Determine the (x, y) coordinate at the center of the cell enclosing the given text.  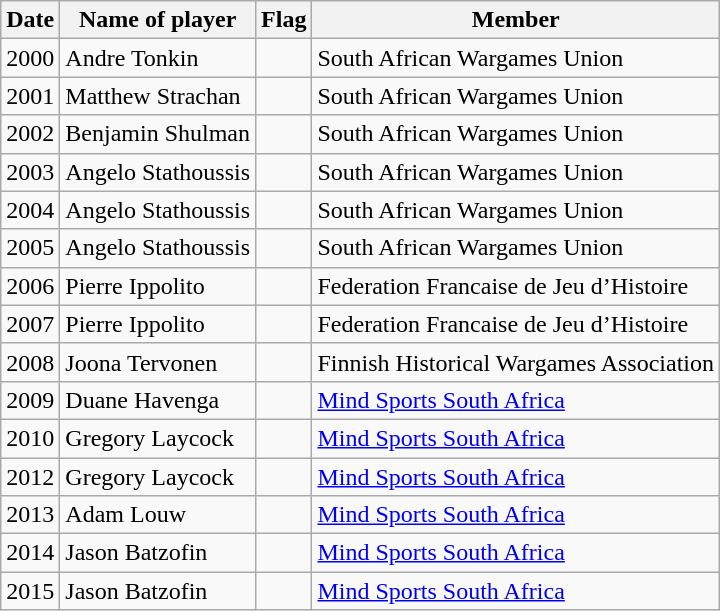
2000 (30, 58)
2007 (30, 324)
Finnish Historical Wargames Association (516, 362)
Joona Tervonen (158, 362)
2009 (30, 400)
2012 (30, 477)
Andre Tonkin (158, 58)
2006 (30, 286)
Duane Havenga (158, 400)
2008 (30, 362)
2013 (30, 515)
2004 (30, 210)
2003 (30, 172)
Name of player (158, 20)
Member (516, 20)
2014 (30, 553)
Matthew Strachan (158, 96)
Date (30, 20)
Flag (284, 20)
2005 (30, 248)
2010 (30, 438)
Adam Louw (158, 515)
2002 (30, 134)
2015 (30, 591)
2001 (30, 96)
Benjamin Shulman (158, 134)
